Find where the given text appears and provide that cell's center as (X, Y) coordinate. 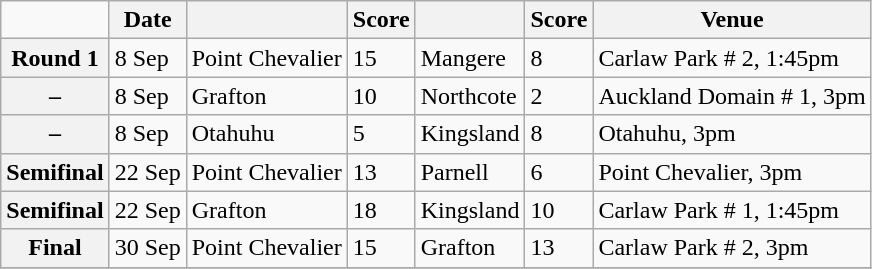
Otahuhu (266, 134)
Carlaw Park # 1, 1:45pm (732, 210)
Auckland Domain # 1, 3pm (732, 96)
Mangere (470, 58)
Carlaw Park # 2, 1:45pm (732, 58)
Northcote (470, 96)
5 (381, 134)
18 (381, 210)
Parnell (470, 172)
Final (55, 248)
Venue (732, 20)
Otahuhu, 3pm (732, 134)
30 Sep (148, 248)
Date (148, 20)
2 (559, 96)
Carlaw Park # 2, 3pm (732, 248)
Point Chevalier, 3pm (732, 172)
6 (559, 172)
Round 1 (55, 58)
